For the text-containing cell, return its midpoint in [x, y] coordinate format. 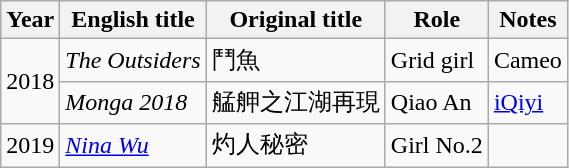
2018 [30, 82]
iQiyi [528, 102]
鬥魚 [296, 60]
Original title [296, 20]
Year [30, 20]
Grid girl [436, 60]
Role [436, 20]
English title [133, 20]
Nina Wu [133, 146]
Qiao An [436, 102]
2019 [30, 146]
艋舺之江湖再現 [296, 102]
Girl No.2 [436, 146]
灼人秘密 [296, 146]
Monga 2018 [133, 102]
Cameo [528, 60]
Notes [528, 20]
The Outsiders [133, 60]
